Locate the cell with the specified text and output its [x, y] center coordinate. 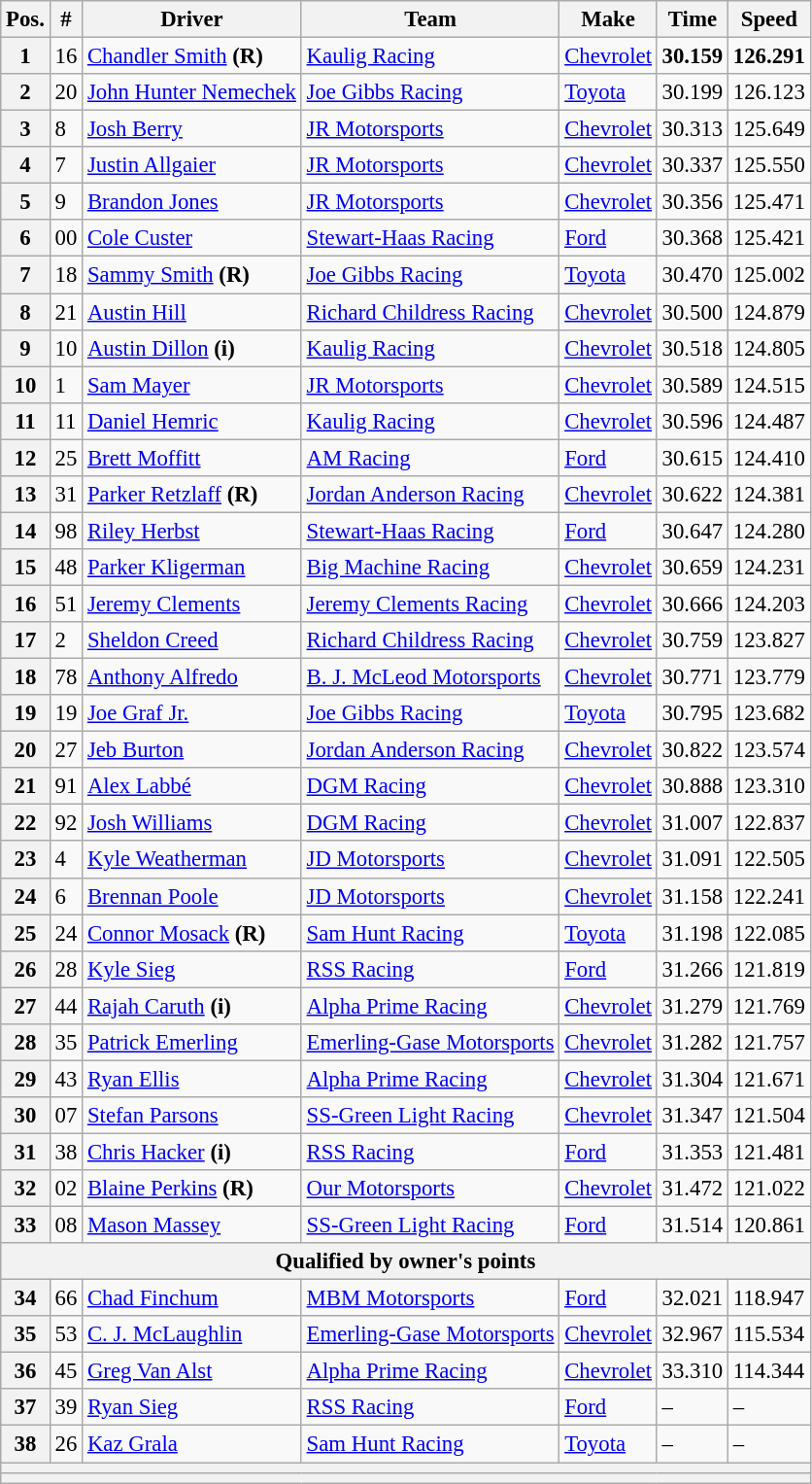
121.819 [769, 969]
30.647 [692, 531]
53 [66, 1334]
3 [25, 129]
121.757 [769, 1043]
John Hunter Nemechek [192, 92]
Mason Massey [192, 1225]
30.199 [692, 92]
30.470 [692, 275]
Driver [192, 19]
30.313 [692, 129]
Sammy Smith (R) [192, 275]
31.158 [692, 896]
Austin Dillon (i) [192, 348]
17 [25, 640]
124.410 [769, 458]
08 [66, 1225]
12 [25, 458]
78 [66, 677]
125.550 [769, 165]
Justin Allgaier [192, 165]
31.266 [692, 969]
125.421 [769, 238]
48 [66, 568]
B. J. McLeod Motorsports [430, 677]
30.795 [692, 713]
120.861 [769, 1225]
125.649 [769, 129]
121.504 [769, 1116]
121.481 [769, 1152]
MBM Motorsports [430, 1298]
36 [25, 1371]
30.822 [692, 750]
Kyle Weatherman [192, 860]
124.203 [769, 604]
Ryan Ellis [192, 1079]
22 [25, 823]
122.085 [769, 933]
Daniel Hemric [192, 421]
124.381 [769, 495]
31.304 [692, 1079]
33 [25, 1225]
Josh Williams [192, 823]
126.123 [769, 92]
Parker Kligerman [192, 568]
31.091 [692, 860]
34 [25, 1298]
31.007 [692, 823]
125.002 [769, 275]
124.280 [769, 531]
126.291 [769, 56]
124.487 [769, 421]
30.159 [692, 56]
123.682 [769, 713]
30.666 [692, 604]
124.231 [769, 568]
33.310 [692, 1371]
123.310 [769, 786]
115.534 [769, 1334]
Ryan Sieg [192, 1408]
Big Machine Racing [430, 568]
30.888 [692, 786]
Our Motorsports [430, 1189]
122.241 [769, 896]
Chandler Smith (R) [192, 56]
Austin Hill [192, 312]
Rajah Caruth (i) [192, 1006]
118.947 [769, 1298]
Kyle Sieg [192, 969]
32 [25, 1189]
123.827 [769, 640]
45 [66, 1371]
31.198 [692, 933]
114.344 [769, 1371]
51 [66, 604]
31.353 [692, 1152]
Connor Mosack (R) [192, 933]
30.356 [692, 202]
66 [66, 1298]
30.771 [692, 677]
122.837 [769, 823]
122.505 [769, 860]
Jeb Burton [192, 750]
Cole Custer [192, 238]
Joe Graf Jr. [192, 713]
Chad Finchum [192, 1298]
Make [608, 19]
5 [25, 202]
Jeremy Clements [192, 604]
43 [66, 1079]
125.471 [769, 202]
30.518 [692, 348]
02 [66, 1189]
39 [66, 1408]
31.514 [692, 1225]
31.279 [692, 1006]
30.589 [692, 385]
30.759 [692, 640]
00 [66, 238]
Brandon Jones [192, 202]
31.282 [692, 1043]
07 [66, 1116]
Anthony Alfredo [192, 677]
29 [25, 1079]
123.574 [769, 750]
30.622 [692, 495]
14 [25, 531]
23 [25, 860]
Parker Retzlaff (R) [192, 495]
30.500 [692, 312]
30.659 [692, 568]
C. J. McLaughlin [192, 1334]
124.805 [769, 348]
Sam Mayer [192, 385]
Speed [769, 19]
30.337 [692, 165]
15 [25, 568]
Sheldon Creed [192, 640]
Jeremy Clements Racing [430, 604]
44 [66, 1006]
30.368 [692, 238]
Team [430, 19]
124.515 [769, 385]
13 [25, 495]
32.967 [692, 1334]
32.021 [692, 1298]
Alex Labbé [192, 786]
Kaz Grala [192, 1444]
30.615 [692, 458]
Qualified by owner's points [406, 1261]
Riley Herbst [192, 531]
Brett Moffitt [192, 458]
30.596 [692, 421]
123.779 [769, 677]
Josh Berry [192, 129]
30 [25, 1116]
AM Racing [430, 458]
91 [66, 786]
124.879 [769, 312]
31.472 [692, 1189]
Time [692, 19]
121.671 [769, 1079]
Patrick Emerling [192, 1043]
31.347 [692, 1116]
92 [66, 823]
121.769 [769, 1006]
# [66, 19]
121.022 [769, 1189]
Greg Van Alst [192, 1371]
Brennan Poole [192, 896]
Pos. [25, 19]
Blaine Perkins (R) [192, 1189]
37 [25, 1408]
Chris Hacker (i) [192, 1152]
Stefan Parsons [192, 1116]
98 [66, 531]
